Scan for the cell matching the given text and deliver its [X, Y] coordinate at center. 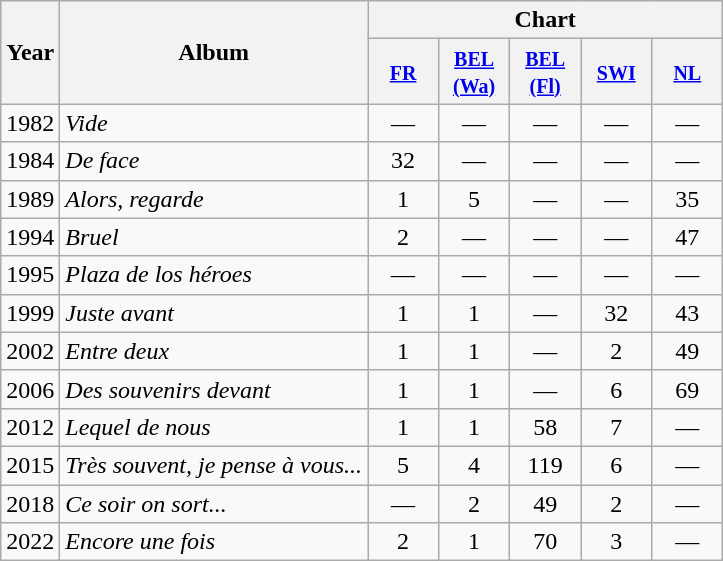
Ce soir on sort... [214, 503]
1989 [30, 199]
Bruel [214, 237]
Vide [214, 123]
BEL (Fl) [546, 72]
2006 [30, 389]
1995 [30, 275]
1984 [30, 161]
Chart [546, 20]
2012 [30, 427]
Alors, regarde [214, 199]
1994 [30, 237]
Des souvenirs devant [214, 389]
Juste avant [214, 313]
Très souvent, je pense à vous... [214, 465]
69 [688, 389]
70 [546, 542]
2018 [30, 503]
7 [616, 427]
47 [688, 237]
SWI [616, 72]
4 [474, 465]
2015 [30, 465]
35 [688, 199]
2022 [30, 542]
Lequel de nous [214, 427]
NL [688, 72]
43 [688, 313]
Entre deux [214, 351]
58 [546, 427]
De face [214, 161]
119 [546, 465]
Album [214, 52]
FR [404, 72]
1999 [30, 313]
Encore une fois [214, 542]
2002 [30, 351]
Year [30, 52]
3 [616, 542]
1982 [30, 123]
Plaza de los héroes [214, 275]
BEL (Wa) [474, 72]
